Pinpoint the cell where the given text exists, returning its [X, Y] midpoint coordinate. 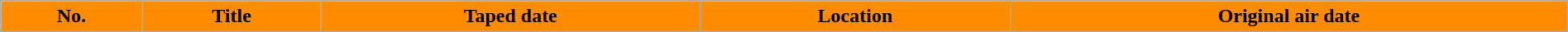
Title [232, 16]
Location [855, 16]
No. [71, 16]
Taped date [510, 16]
Original air date [1289, 16]
